Pinpoint the cell where the given text exists, returning its [x, y] midpoint coordinate. 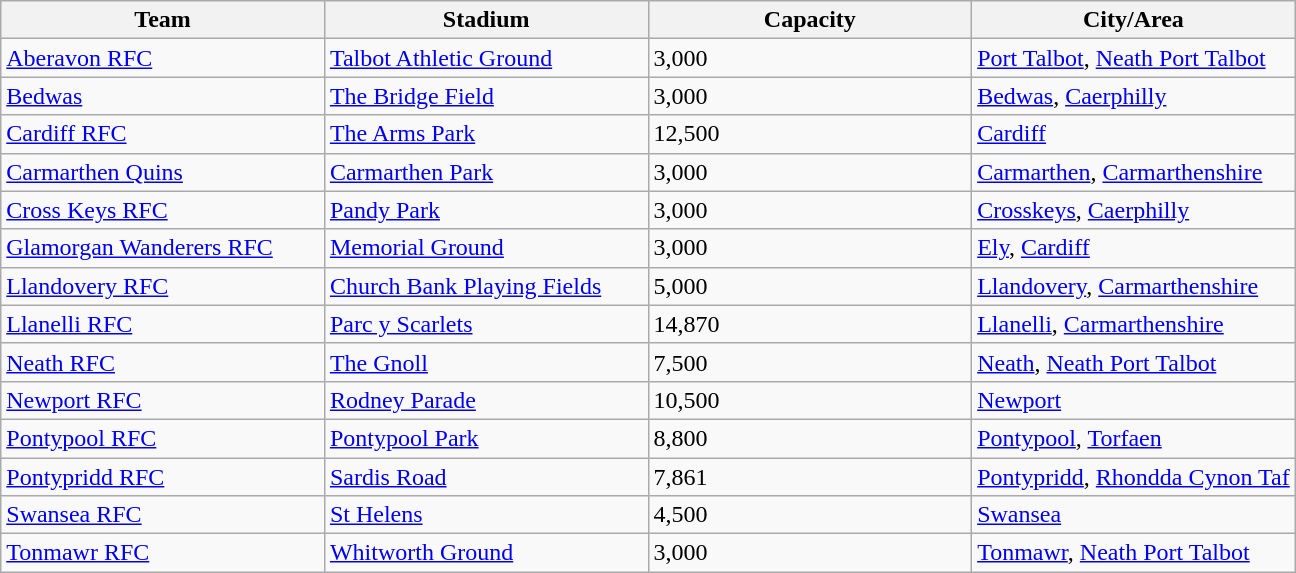
Glamorgan Wanderers RFC [163, 248]
7,861 [810, 477]
Talbot Athletic Ground [486, 58]
4,500 [810, 515]
10,500 [810, 400]
Neath, Neath Port Talbot [1134, 362]
Bedwas, Caerphilly [1134, 96]
Stadium [486, 20]
Neath RFC [163, 362]
7,500 [810, 362]
Carmarthen Quins [163, 172]
Pontypridd, Rhondda Cynon Taf [1134, 477]
City/Area [1134, 20]
Llanelli, Carmarthenshire [1134, 324]
Rodney Parade [486, 400]
Church Bank Playing Fields [486, 286]
Cardiff RFC [163, 134]
Llandovery, Carmarthenshire [1134, 286]
Swansea [1134, 515]
Port Talbot, Neath Port Talbot [1134, 58]
The Gnoll [486, 362]
Sardis Road [486, 477]
Pontypool RFC [163, 438]
Pontypool Park [486, 438]
12,500 [810, 134]
Tonmawr, Neath Port Talbot [1134, 553]
14,870 [810, 324]
Team [163, 20]
Capacity [810, 20]
Pandy Park [486, 210]
Ely, Cardiff [1134, 248]
5,000 [810, 286]
Bedwas [163, 96]
Tonmawr RFC [163, 553]
Crosskeys, Caerphilly [1134, 210]
Pontypool, Torfaen [1134, 438]
Carmarthen Park [486, 172]
Swansea RFC [163, 515]
Cardiff [1134, 134]
Memorial Ground [486, 248]
8,800 [810, 438]
Pontypridd RFC [163, 477]
Llandovery RFC [163, 286]
Cross Keys RFC [163, 210]
St Helens [486, 515]
Llanelli RFC [163, 324]
Aberavon RFC [163, 58]
Carmarthen, Carmarthenshire [1134, 172]
Parc y Scarlets [486, 324]
Whitworth Ground [486, 553]
Newport RFC [163, 400]
The Bridge Field [486, 96]
Newport [1134, 400]
The Arms Park [486, 134]
